Determine the (X, Y) coordinate at the center of the cell enclosing the given text.  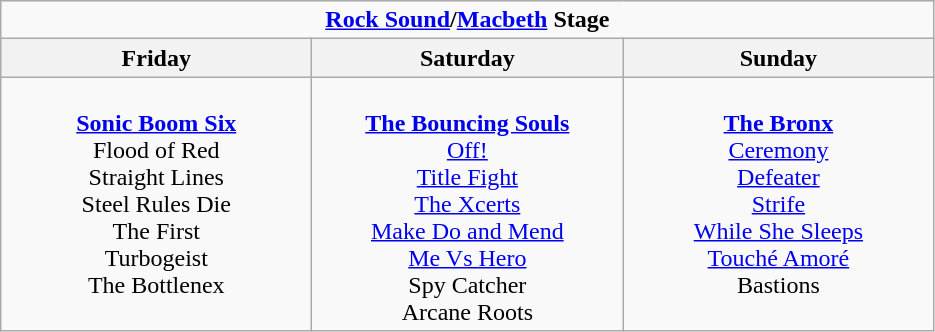
Rock Sound/Macbeth Stage (468, 20)
Sonic Boom Six Flood of Red Straight Lines Steel Rules Die The First Turbogeist The Bottlenex (156, 204)
The Bronx Ceremony Defeater Strife While She Sleeps Touché Amoré Bastions (778, 204)
The Bouncing Souls Off! Title Fight The Xcerts Make Do and Mend Me Vs Hero Spy Catcher Arcane Roots (468, 204)
Saturday (468, 58)
Sunday (778, 58)
Friday (156, 58)
